Search for the cell housing the specified text and yield its [X, Y] center coordinate. 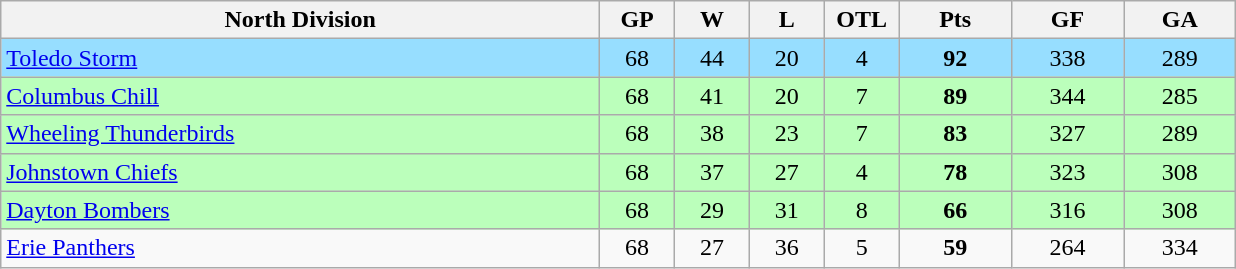
GF [1067, 20]
316 [1067, 210]
41 [712, 96]
44 [712, 58]
23 [786, 134]
264 [1067, 248]
Wheeling Thunderbirds [300, 134]
338 [1067, 58]
North Division [300, 20]
323 [1067, 172]
GA [1180, 20]
Columbus Chill [300, 96]
Erie Panthers [300, 248]
8 [862, 210]
OTL [862, 20]
Pts [955, 20]
78 [955, 172]
285 [1180, 96]
Johnstown Chiefs [300, 172]
327 [1067, 134]
38 [712, 134]
344 [1067, 96]
59 [955, 248]
29 [712, 210]
66 [955, 210]
89 [955, 96]
W [712, 20]
Toledo Storm [300, 58]
334 [1180, 248]
31 [786, 210]
GP [638, 20]
37 [712, 172]
L [786, 20]
5 [862, 248]
83 [955, 134]
Dayton Bombers [300, 210]
36 [786, 248]
92 [955, 58]
